Provide the (X, Y) coordinate of the cell's center where the given text is located.  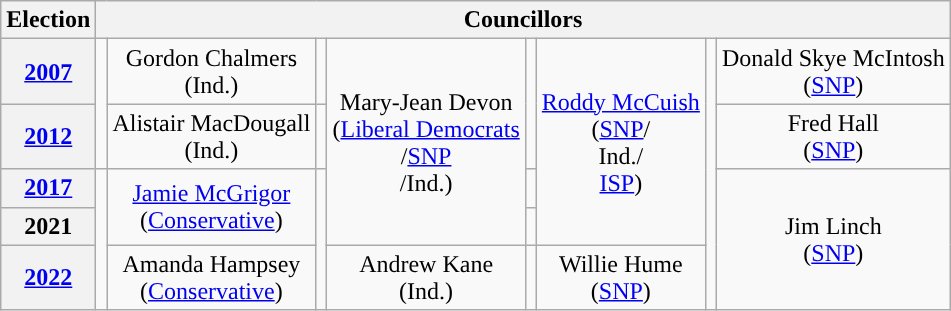
Jamie McGrigor(Conservative) (212, 207)
Mary-Jean Devon(Liberal Democrats/SNP/Ind.) (426, 142)
Gordon Chalmers(Ind.) (212, 72)
Alistair MacDougall(Ind.) (212, 136)
Fred Hall(SNP) (833, 136)
Andrew Kane(Ind.) (426, 278)
2022 (48, 278)
Roddy McCuish(SNP/Ind./ISP) (620, 142)
2021 (48, 226)
Councillors (523, 20)
Jim Linch(SNP) (833, 240)
2017 (48, 188)
2012 (48, 136)
Election (48, 20)
Willie Hume(SNP) (620, 278)
Donald Skye McIntosh(SNP) (833, 72)
2007 (48, 72)
Amanda Hampsey(Conservative) (212, 278)
